Return (x, y) of the center of cell containing provided text 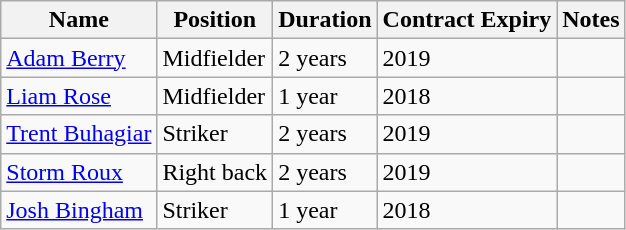
Duration (325, 20)
Adam Berry (79, 58)
Notes (591, 20)
Liam Rose (79, 96)
Josh Bingham (79, 210)
Contract Expiry (467, 20)
Position (215, 20)
Right back (215, 172)
Name (79, 20)
Trent Buhagiar (79, 134)
Storm Roux (79, 172)
